Identify which cell holds the provided text, then report its (x, y) central coordinate. 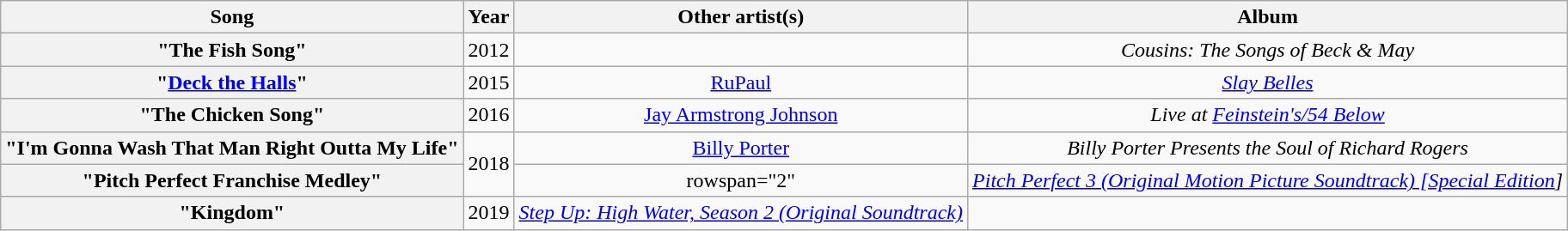
Step Up: High Water, Season 2 (Original Soundtrack) (741, 213)
Album (1268, 17)
Pitch Perfect 3 (Original Motion Picture Soundtrack) [Special Edition] (1268, 180)
2019 (488, 213)
RuPaul (741, 82)
Slay Belles (1268, 82)
"Kingdom" (232, 213)
Billy Porter (741, 148)
"Deck the Halls" (232, 82)
Other artist(s) (741, 17)
Cousins: The Songs of Beck & May (1268, 50)
"The Chicken Song" (232, 115)
2018 (488, 164)
"Pitch Perfect Franchise Medley" (232, 180)
"The Fish Song" (232, 50)
Jay Armstrong Johnson (741, 115)
Song (232, 17)
"I'm Gonna Wash That Man Right Outta My Life" (232, 148)
Live at Feinstein's/54 Below (1268, 115)
Year (488, 17)
2012 (488, 50)
rowspan="2" (741, 180)
2015 (488, 82)
2016 (488, 115)
Billy Porter Presents the Soul of Richard Rogers (1268, 148)
